Determine the (X, Y) coordinate at the center of the cell enclosing the given text.  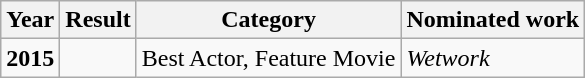
Category (268, 20)
Best Actor, Feature Movie (268, 58)
2015 (30, 58)
Nominated work (493, 20)
Wetwork (493, 58)
Result (98, 20)
Year (30, 20)
